Identify which cell holds the provided text, then report its [X, Y] central coordinate. 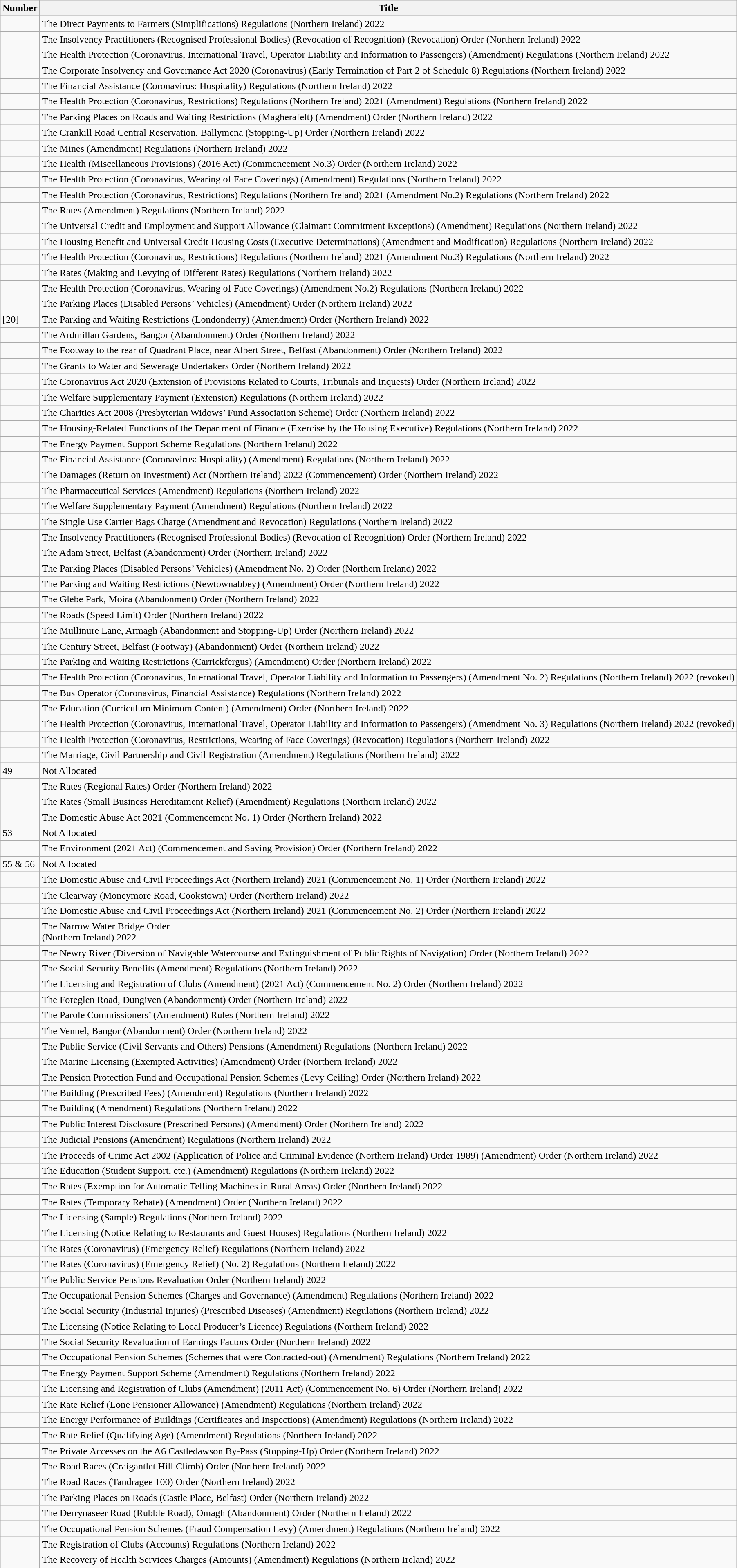
The Direct Payments to Farmers (Simplifications) Regulations (Northern Ireland) 2022 [388, 24]
The Parking Places on Roads and Waiting Restrictions (Magherafelt) (Amendment) Order (Northern Ireland) 2022 [388, 117]
The Glebe Park, Moira (Abandonment) Order (Northern Ireland) 2022 [388, 599]
The Building (Prescribed Fees) (Amendment) Regulations (Northern Ireland) 2022 [388, 1093]
The Public Interest Disclosure (Prescribed Persons) (Amendment) Order (Northern Ireland) 2022 [388, 1124]
The Single Use Carrier Bags Charge (Amendment and Revocation) Regulations (Northern Ireland) 2022 [388, 522]
49 [20, 771]
The Occupational Pension Schemes (Schemes that were Contracted-out) (Amendment) Regulations (Northern Ireland) 2022 [388, 1357]
The Domestic Abuse and Civil Proceedings Act (Northern Ireland) 2021 (Commencement No. 1) Order (Northern Ireland) 2022 [388, 879]
The Parking and Waiting Restrictions (Newtownabbey) (Amendment) Order (Northern Ireland) 2022 [388, 584]
The Parking Places (Disabled Persons’ Vehicles) (Amendment) Order (Northern Ireland) 2022 [388, 304]
The Licensing (Notice Relating to Restaurants and Guest Houses) Regulations (Northern Ireland) 2022 [388, 1233]
The Housing-Related Functions of the Department of Finance (Exercise by the Housing Executive) Regulations (Northern Ireland) 2022 [388, 428]
The Pharmaceutical Services (Amendment) Regulations (Northern Ireland) 2022 [388, 491]
The Rates (Amendment) Regulations (Northern Ireland) 2022 [388, 211]
The Narrow Water Bridge Order(Northern Ireland) 2022 [388, 931]
The Corporate Insolvency and Governance Act 2020 (Coronavirus) (Early Termination of Part 2 of Schedule 8) Regulations (Northern Ireland) 2022 [388, 70]
The Road Races (Craigantlet Hill Climb) Order (Northern Ireland) 2022 [388, 1467]
The Proceeds of Crime Act 2002 (Application of Police and Criminal Evidence (Northern Ireland) Order 1989) (Amendment) Order (Northern Ireland) 2022 [388, 1155]
The Vennel, Bangor (Abandonment) Order (Northern Ireland) 2022 [388, 1031]
The Financial Assistance (Coronavirus: Hospitality) Regulations (Northern Ireland) 2022 [388, 86]
The Health Protection (Coronavirus, Restrictions) Regulations (Northern Ireland) 2021 (Amendment) Regulations (Northern Ireland) 2022 [388, 101]
The Rate Relief (Lone Pensioner Allowance) (Amendment) Regulations (Northern Ireland) 2022 [388, 1404]
The Rates (Making and Levying of Different Rates) Regulations (Northern Ireland) 2022 [388, 273]
The Footway to the rear of Quadrant Place, near Albert Street, Belfast (Abandonment) Order (Northern Ireland) 2022 [388, 350]
The Parking Places on Roads (Castle Place, Belfast) Order (Northern Ireland) 2022 [388, 1498]
The Health Protection (Coronavirus, Restrictions) Regulations (Northern Ireland) 2021 (Amendment No.2) Regulations (Northern Ireland) 2022 [388, 195]
The Rate Relief (Qualifying Age) (Amendment) Regulations (Northern Ireland) 2022 [388, 1435]
The Marriage, Civil Partnership and Civil Registration (Amendment) Regulations (Northern Ireland) 2022 [388, 755]
The Health Protection (Coronavirus, Restrictions, Wearing of Face Coverings) (Revocation) Regulations (Northern Ireland) 2022 [388, 740]
The Rates (Temporary Rebate) (Amendment) Order (Northern Ireland) 2022 [388, 1202]
The Adam Street, Belfast (Abandonment) Order (Northern Ireland) 2022 [388, 553]
The Welfare Supplementary Payment (Extension) Regulations (Northern Ireland) 2022 [388, 397]
The Energy Payment Support Scheme Regulations (Northern Ireland) 2022 [388, 444]
The Crankill Road Central Reservation, Ballymena (Stopping-Up) Order (Northern Ireland) 2022 [388, 132]
The Parking and Waiting Restrictions (Carrickfergus) (Amendment) Order (Northern Ireland) 2022 [388, 662]
53 [20, 833]
The Marine Licensing (Exempted Activities) (Amendment) Order (Northern Ireland) 2022 [388, 1062]
The Roads (Speed Limit) Order (Northern Ireland) 2022 [388, 615]
The Ardmillan Gardens, Bangor (Abandonment) Order (Northern Ireland) 2022 [388, 335]
The Recovery of Health Services Charges (Amounts) (Amendment) Regulations (Northern Ireland) 2022 [388, 1560]
The Housing Benefit and Universal Credit Housing Costs (Executive Determinations) (Amendment and Modification) Regulations (Northern Ireland) 2022 [388, 242]
The Health Protection (Coronavirus, Wearing of Face Coverings) (Amendment) Regulations (Northern Ireland) 2022 [388, 179]
The Century Street, Belfast (Footway) (Abandonment) Order (Northern Ireland) 2022 [388, 646]
55 & 56 [20, 864]
The Domestic Abuse Act 2021 (Commencement No. 1) Order (Northern Ireland) 2022 [388, 817]
The Rates (Small Business Hereditament Relief) (Amendment) Regulations (Northern Ireland) 2022 [388, 802]
The Public Service (Civil Servants and Others) Pensions (Amendment) Regulations (Northern Ireland) 2022 [388, 1046]
The Welfare Supplementary Payment (Amendment) Regulations (Northern Ireland) 2022 [388, 506]
The Bus Operator (Coronavirus, Financial Assistance) Regulations (Northern Ireland) 2022 [388, 693]
The Licensing (Sample) Regulations (Northern Ireland) 2022 [388, 1218]
The Mullinure Lane, Armagh (Abandonment and Stopping-Up) Order (Northern Ireland) 2022 [388, 630]
The Social Security Benefits (Amendment) Regulations (Northern Ireland) 2022 [388, 969]
The Clearway (Moneymore Road, Cookstown) Order (Northern Ireland) 2022 [388, 895]
The Health Protection (Coronavirus, Wearing of Face Coverings) (Amendment No.2) Regulations (Northern Ireland) 2022 [388, 288]
The Licensing and Registration of Clubs (Amendment) (2011 Act) (Commencement No. 6) Order (Northern Ireland) 2022 [388, 1389]
The Licensing (Notice Relating to Local Producer’s Licence) Regulations (Northern Ireland) 2022 [388, 1326]
The Financial Assistance (Coronavirus: Hospitality) (Amendment) Regulations (Northern Ireland) 2022 [388, 460]
The Health (Miscellaneous Provisions) (2016 Act) (Commencement No.3) Order (Northern Ireland) 2022 [388, 164]
The Private Accesses on the A6 Castledawson By-Pass (Stopping-Up) Order (Northern Ireland) 2022 [388, 1451]
The Occupational Pension Schemes (Charges and Governance) (Amendment) Regulations (Northern Ireland) 2022 [388, 1295]
The Domestic Abuse and Civil Proceedings Act (Northern Ireland) 2021 (Commencement No. 2) Order (Northern Ireland) 2022 [388, 911]
The Road Races (Tandragee 100) Order (Northern Ireland) 2022 [388, 1482]
The Public Service Pensions Revaluation Order (Northern Ireland) 2022 [388, 1280]
The Parking and Waiting Restrictions (Londonderry) (Amendment) Order (Northern Ireland) 2022 [388, 319]
The Energy Payment Support Scheme (Amendment) Regulations (Northern Ireland) 2022 [388, 1373]
The Foreglen Road, Dungiven (Abandonment) Order (Northern Ireland) 2022 [388, 1000]
Title [388, 8]
The Social Security Revaluation of Earnings Factors Order (Northern Ireland) 2022 [388, 1342]
[20] [20, 319]
The Energy Performance of Buildings (Certificates and Inspections) (Amendment) Regulations (Northern Ireland) 2022 [388, 1420]
The Charities Act 2008 (Presbyterian Widows’ Fund Association Scheme) Order (Northern Ireland) 2022 [388, 413]
The Rates (Coronavirus) (Emergency Relief) Regulations (Northern Ireland) 2022 [388, 1249]
The Social Security (Industrial Injuries) (Prescribed Diseases) (Amendment) Regulations (Northern Ireland) 2022 [388, 1311]
The Universal Credit and Employment and Support Allowance (Claimant Commitment Exceptions) (Amendment) Regulations (Northern Ireland) 2022 [388, 226]
The Coronavirus Act 2020 (Extension of Provisions Related to Courts, Tribunals and Inquests) Order (Northern Ireland) 2022 [388, 381]
The Rates (Regional Rates) Order (Northern Ireland) 2022 [388, 786]
The Insolvency Practitioners (Recognised Professional Bodies) (Revocation of Recognition) (Revocation) Order (Northern Ireland) 2022 [388, 39]
The Licensing and Registration of Clubs (Amendment) (2021 Act) (Commencement No. 2) Order (Northern Ireland) 2022 [388, 984]
The Education (Curriculum Minimum Content) (Amendment) Order (Northern Ireland) 2022 [388, 709]
The Parking Places (Disabled Persons’ Vehicles) (Amendment No. 2) Order (Northern Ireland) 2022 [388, 568]
The Newry River (Diversion of Navigable Watercourse and Extinguishment of Public Rights of Navigation) Order (Northern Ireland) 2022 [388, 953]
The Pension Protection Fund and Occupational Pension Schemes (Levy Ceiling) Order (Northern Ireland) 2022 [388, 1077]
The Environment (2021 Act) (Commencement and Saving Provision) Order (Northern Ireland) 2022 [388, 848]
The Registration of Clubs (Accounts) Regulations (Northern Ireland) 2022 [388, 1544]
The Parole Commissioners’ (Amendment) Rules (Northern Ireland) 2022 [388, 1015]
The Rates (Coronavirus) (Emergency Relief) (No. 2) Regulations (Northern Ireland) 2022 [388, 1264]
The Grants to Water and Sewerage Undertakers Order (Northern Ireland) 2022 [388, 366]
The Education (Student Support, etc.) (Amendment) Regulations (Northern Ireland) 2022 [388, 1171]
The Judicial Pensions (Amendment) Regulations (Northern Ireland) 2022 [388, 1140]
The Insolvency Practitioners (Recognised Professional Bodies) (Revocation of Recognition) Order (Northern Ireland) 2022 [388, 537]
The Building (Amendment) Regulations (Northern Ireland) 2022 [388, 1108]
The Damages (Return on Investment) Act (Northern Ireland) 2022 (Commencement) Order (Northern Ireland) 2022 [388, 475]
The Rates (Exemption for Automatic Telling Machines in Rural Areas) Order (Northern Ireland) 2022 [388, 1186]
Number [20, 8]
The Occupational Pension Schemes (Fraud Compensation Levy) (Amendment) Regulations (Northern Ireland) 2022 [388, 1529]
The Health Protection (Coronavirus, Restrictions) Regulations (Northern Ireland) 2021 (Amendment No.3) Regulations (Northern Ireland) 2022 [388, 257]
The Derrynaseer Road (Rubble Road), Omagh (Abandonment) Order (Northern Ireland) 2022 [388, 1513]
The Mines (Amendment) Regulations (Northern Ireland) 2022 [388, 148]
